Extract the [x, y] coordinate from the center of the cell holding the provided text.  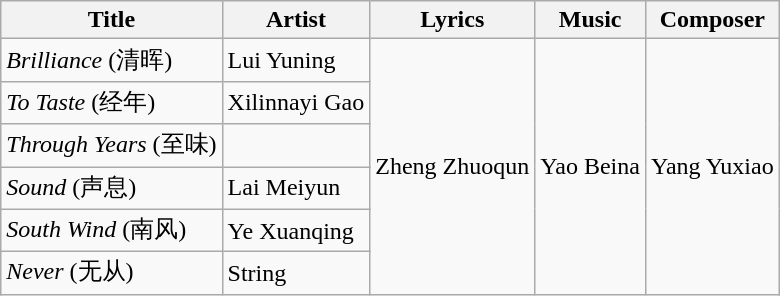
Lai Meiyun [296, 188]
Never (无从) [112, 274]
Composer [712, 20]
Artist [296, 20]
South Wind (南风) [112, 230]
Yang Yuxiao [712, 166]
Sound (声息) [112, 188]
Lyrics [452, 20]
Ye Xuanqing [296, 230]
Yao Beina [590, 166]
Brilliance (清晖) [112, 60]
To Taste (经年) [112, 102]
Title [112, 20]
Xilinnayi Gao [296, 102]
Through Years (至味) [112, 146]
Zheng Zhuoqun [452, 166]
String [296, 274]
Music [590, 20]
Lui Yuning [296, 60]
